For the text-containing cell, return its midpoint in (X, Y) coordinate format. 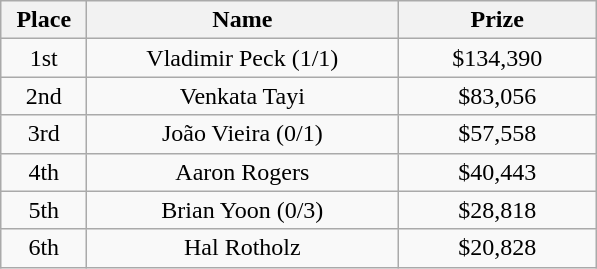
2nd (44, 96)
Aaron Rogers (242, 172)
5th (44, 210)
$134,390 (498, 58)
Vladimir Peck (1/1) (242, 58)
4th (44, 172)
Hal Rotholz (242, 248)
Brian Yoon (0/3) (242, 210)
Place (44, 20)
$28,818 (498, 210)
$20,828 (498, 248)
Name (242, 20)
3rd (44, 134)
João Vieira (0/1) (242, 134)
$83,056 (498, 96)
1st (44, 58)
6th (44, 248)
Venkata Tayi (242, 96)
$57,558 (498, 134)
Prize (498, 20)
$40,443 (498, 172)
